Return [X, Y] of the center of cell containing provided text 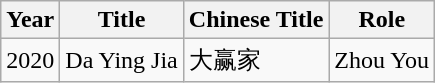
Da Ying Jia [122, 60]
大赢家 [256, 60]
Title [122, 20]
Year [30, 20]
Chinese Title [256, 20]
Role [382, 20]
Zhou You [382, 60]
2020 [30, 60]
